Identify which cell holds the provided text, then report its (x, y) central coordinate. 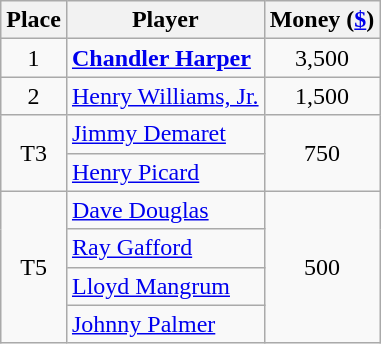
T5 (34, 267)
Lloyd Mangrum (165, 286)
500 (322, 267)
750 (322, 153)
T3 (34, 153)
Place (34, 20)
1 (34, 58)
Money ($) (322, 20)
Henry Picard (165, 172)
Henry Williams, Jr. (165, 96)
Dave Douglas (165, 210)
1,500 (322, 96)
2 (34, 96)
Player (165, 20)
3,500 (322, 58)
Chandler Harper (165, 58)
Ray Gafford (165, 248)
Jimmy Demaret (165, 134)
Johnny Palmer (165, 324)
